For the text-containing cell, return its midpoint in (x, y) coordinate format. 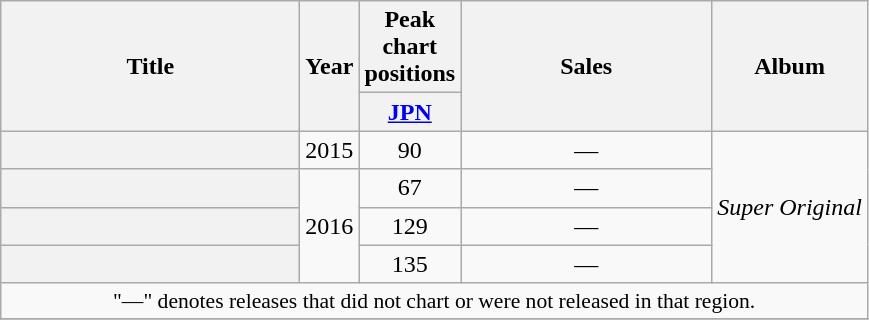
Super Original (790, 207)
90 (410, 150)
135 (410, 264)
Title (150, 66)
67 (410, 188)
"—" denotes releases that did not chart or were not released in that region. (434, 301)
Sales (586, 66)
2016 (330, 226)
129 (410, 226)
JPN (410, 112)
Year (330, 66)
Peak chart positions (410, 47)
2015 (330, 150)
Album (790, 66)
